Locate the cell with the specified text and output its (x, y) center coordinate. 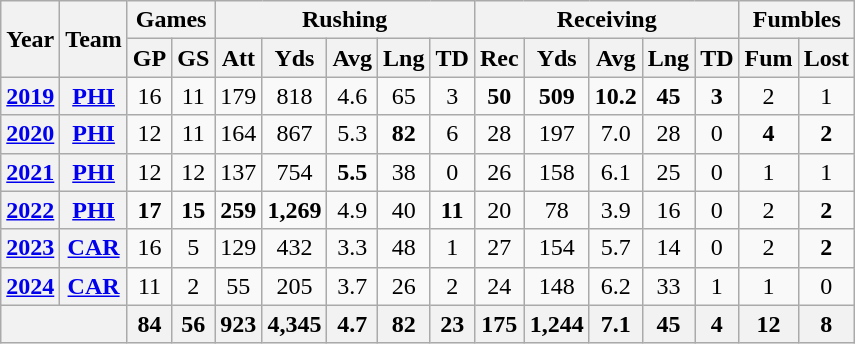
78 (556, 210)
GS (194, 58)
2019 (30, 96)
17 (149, 210)
7.0 (616, 134)
15 (194, 210)
2022 (30, 210)
Receiving (606, 20)
20 (499, 210)
65 (404, 96)
Year (30, 39)
197 (556, 134)
6 (452, 134)
4.6 (352, 96)
6.1 (616, 172)
50 (499, 96)
7.1 (616, 324)
4.7 (352, 324)
148 (556, 286)
923 (238, 324)
3.9 (616, 210)
754 (294, 172)
129 (238, 248)
10.2 (616, 96)
3.3 (352, 248)
205 (294, 286)
Att (238, 58)
3.7 (352, 286)
23 (452, 324)
2024 (30, 286)
24 (499, 286)
158 (556, 172)
Fumbles (796, 20)
27 (499, 248)
867 (294, 134)
5 (194, 248)
40 (404, 210)
509 (556, 96)
5.3 (352, 134)
Lost (826, 58)
33 (668, 286)
1,244 (556, 324)
55 (238, 286)
Fum (768, 58)
4,345 (294, 324)
14 (668, 248)
2021 (30, 172)
25 (668, 172)
137 (238, 172)
Team (94, 39)
48 (404, 248)
175 (499, 324)
Rushing (345, 20)
2020 (30, 134)
Rec (499, 58)
8 (826, 324)
4.9 (352, 210)
1,269 (294, 210)
38 (404, 172)
432 (294, 248)
5.7 (616, 248)
Games (170, 20)
GP (149, 58)
84 (149, 324)
5.5 (352, 172)
6.2 (616, 286)
818 (294, 96)
164 (238, 134)
2023 (30, 248)
154 (556, 248)
179 (238, 96)
56 (194, 324)
259 (238, 210)
